Capture the cell that displays the provided text and extract its (X, Y) central coordinate. 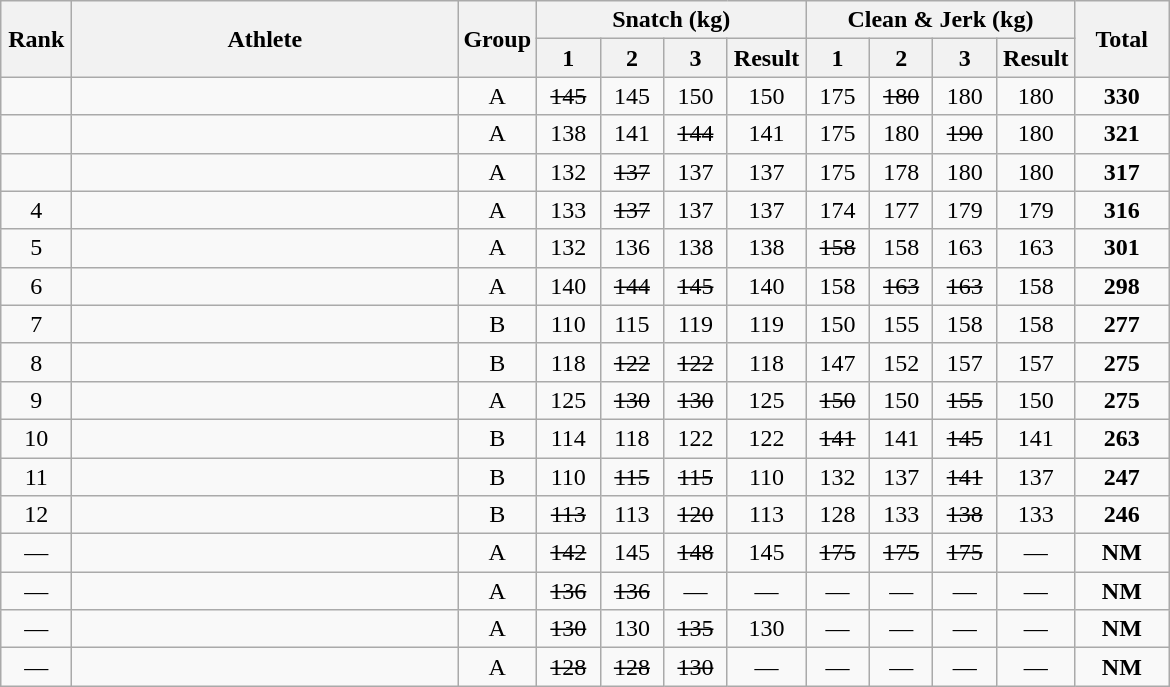
316 (1122, 210)
12 (36, 515)
298 (1122, 286)
10 (36, 438)
6 (36, 286)
142 (569, 553)
9 (36, 400)
11 (36, 477)
7 (36, 324)
120 (696, 515)
321 (1122, 134)
246 (1122, 515)
Clean & Jerk (kg) (940, 20)
Athlete (265, 39)
Group (498, 39)
5 (36, 248)
277 (1122, 324)
8 (36, 362)
190 (965, 134)
330 (1122, 96)
148 (696, 553)
177 (901, 210)
Total (1122, 39)
247 (1122, 477)
301 (1122, 248)
263 (1122, 438)
174 (838, 210)
147 (838, 362)
Snatch (kg) (672, 20)
178 (901, 172)
4 (36, 210)
114 (569, 438)
152 (901, 362)
135 (696, 629)
317 (1122, 172)
Rank (36, 39)
